Extract the [x, y] coordinate from the center of the cell holding the provided text.  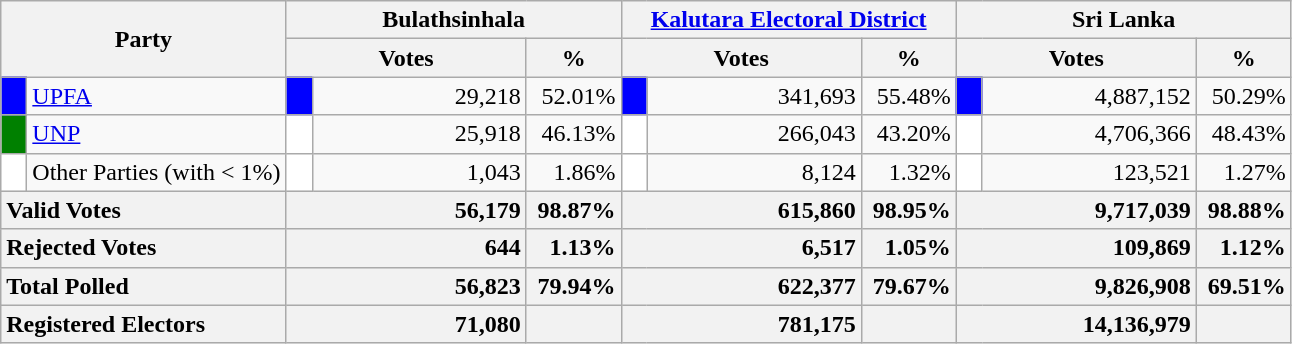
25,918 [419, 134]
644 [406, 248]
1.27% [1244, 172]
UNP [156, 134]
341,693 [754, 96]
1.13% [574, 248]
6,517 [741, 248]
52.01% [574, 96]
50.29% [1244, 96]
Valid Votes [144, 210]
98.88% [1244, 210]
Other Parties (with < 1%) [156, 172]
1.32% [908, 172]
71,080 [406, 324]
98.95% [908, 210]
1,043 [419, 172]
1.86% [574, 172]
4,706,366 [1089, 134]
46.13% [574, 134]
615,860 [741, 210]
56,179 [406, 210]
Registered Electors [144, 324]
69.51% [1244, 286]
56,823 [406, 286]
8,124 [754, 172]
123,521 [1089, 172]
781,175 [741, 324]
Kalutara Electoral District [788, 20]
4,887,152 [1089, 96]
43.20% [908, 134]
55.48% [908, 96]
Rejected Votes [144, 248]
29,218 [419, 96]
9,717,039 [1076, 210]
48.43% [1244, 134]
9,826,908 [1076, 286]
Total Polled [144, 286]
266,043 [754, 134]
1.12% [1244, 248]
79.94% [574, 286]
UPFA [156, 96]
79.67% [908, 286]
622,377 [741, 286]
Bulathsinhala [454, 20]
109,869 [1076, 248]
1.05% [908, 248]
Party [144, 39]
Sri Lanka [1124, 20]
98.87% [574, 210]
14,136,979 [1076, 324]
